For the text-containing cell, return its midpoint in [x, y] coordinate format. 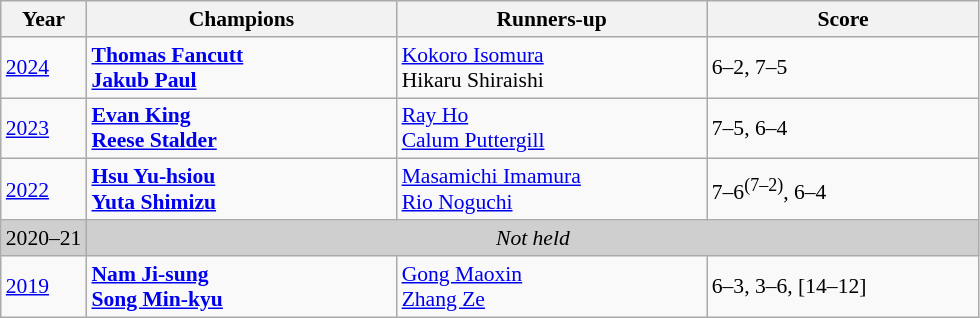
Gong Maoxin Zhang Ze [552, 286]
Year [44, 19]
2020–21 [44, 238]
Kokoro Isomura Hikaru Shiraishi [552, 68]
2019 [44, 286]
6–2, 7–5 [844, 68]
Hsu Yu-hsiou Yuta Shimizu [241, 190]
Evan King Reese Stalder [241, 128]
Runners-up [552, 19]
Not held [532, 238]
2024 [44, 68]
Thomas Fancutt Jakub Paul [241, 68]
2023 [44, 128]
2022 [44, 190]
7–5, 6–4 [844, 128]
Score [844, 19]
Champions [241, 19]
6–3, 3–6, [14–12] [844, 286]
Masamichi Imamura Rio Noguchi [552, 190]
Ray Ho Calum Puttergill [552, 128]
Nam Ji-sung Song Min-kyu [241, 286]
7–6(7–2), 6–4 [844, 190]
